Return the (x, y) coordinate for the center point of the cell that contains the specified text.  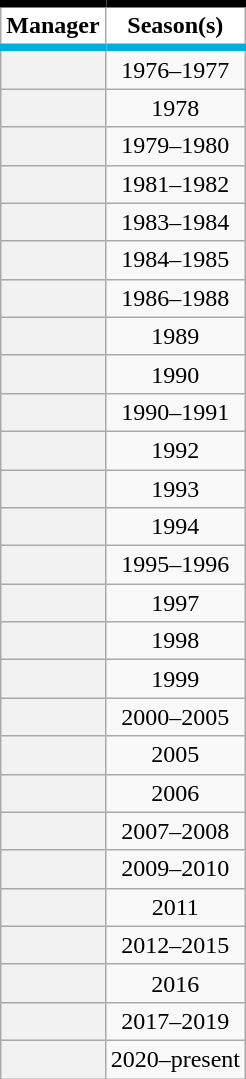
Manager (53, 26)
2017–2019 (175, 1021)
1995–1996 (175, 565)
2000–2005 (175, 717)
2006 (175, 793)
1979–1980 (175, 146)
1992 (175, 450)
Season(s) (175, 26)
1984–1985 (175, 260)
2016 (175, 983)
2012–2015 (175, 945)
1983–1984 (175, 222)
1976–1977 (175, 68)
1981–1982 (175, 184)
1978 (175, 108)
1990 (175, 374)
1989 (175, 336)
1993 (175, 489)
1990–1991 (175, 412)
1986–1988 (175, 298)
2007–2008 (175, 831)
1997 (175, 603)
1994 (175, 527)
1999 (175, 679)
1998 (175, 641)
2005 (175, 755)
2020–present (175, 1059)
2011 (175, 907)
2009–2010 (175, 869)
